Search for the cell housing the specified text and yield its (x, y) center coordinate. 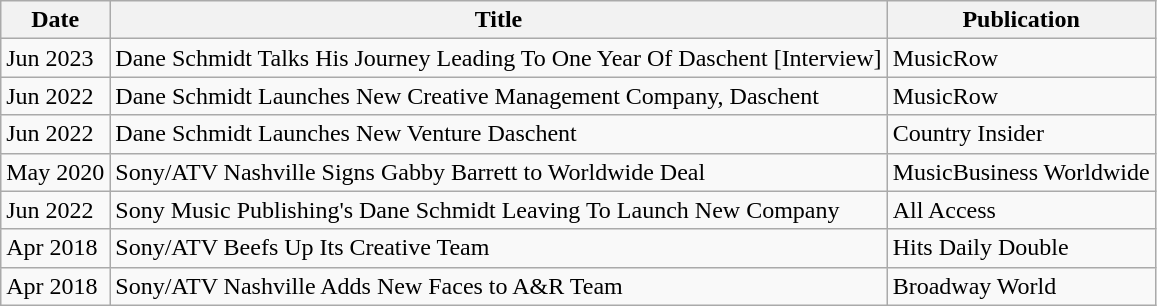
Sony Music Publishing's Dane Schmidt Leaving To Launch New Company (498, 210)
Dane Schmidt Launches New Venture Daschent (498, 134)
MusicBusiness Worldwide (1021, 172)
Sony/ATV Nashville Signs Gabby Barrett to Worldwide Deal (498, 172)
May 2020 (56, 172)
Broadway World (1021, 286)
Jun 2023 (56, 58)
Dane Schmidt Talks His Journey Leading To One Year Of Daschent [Interview] (498, 58)
Sony/ATV Nashville Adds New Faces to A&R Team (498, 286)
Sony/ATV Beefs Up Its Creative Team (498, 248)
Country Insider (1021, 134)
Publication (1021, 20)
All Access (1021, 210)
Date (56, 20)
Dane Schmidt Launches New Creative Management Company, Daschent (498, 96)
Hits Daily Double (1021, 248)
Title (498, 20)
